Find where the given text appears and provide that cell's center as [X, Y] coordinate. 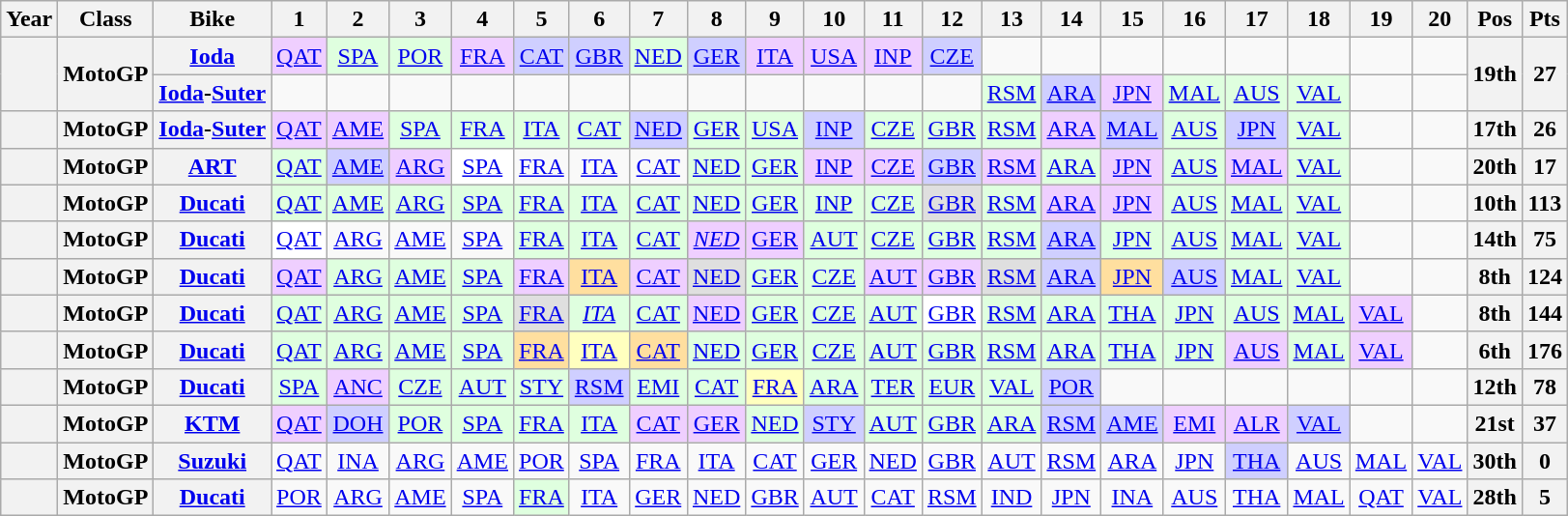
Suzuki [213, 461]
13 [1012, 19]
ANC [357, 387]
6th [1495, 350]
0 [1544, 461]
4 [482, 19]
ART [213, 166]
15 [1132, 19]
9 [775, 19]
14 [1071, 19]
124 [1544, 276]
37 [1544, 423]
Class [106, 19]
12 [952, 19]
6 [599, 19]
176 [1544, 350]
Pos [1495, 19]
10th [1495, 203]
27 [1544, 74]
19 [1381, 19]
16 [1194, 19]
144 [1544, 313]
IND [1012, 498]
1 [299, 19]
28th [1495, 498]
18 [1319, 19]
7 [658, 19]
ALR [1256, 423]
14th [1495, 240]
Pts [1544, 19]
3 [420, 19]
TER [893, 387]
DOH [357, 423]
Ioda [213, 56]
26 [1544, 129]
113 [1544, 203]
12th [1495, 387]
19th [1495, 74]
10 [834, 19]
78 [1544, 387]
EUR [952, 387]
11 [893, 19]
8 [716, 19]
20th [1495, 166]
20 [1440, 19]
21st [1495, 423]
Year [29, 19]
2 [357, 19]
30th [1495, 461]
75 [1544, 240]
Bike [213, 19]
KTM [213, 423]
17th [1495, 129]
